Return the [X, Y] coordinate for the center point of the cell that contains the specified text.  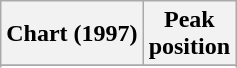
Peak position [189, 34]
Chart (1997) [72, 34]
